From the cell containing the given text, extract its center point as [x, y] coordinate. 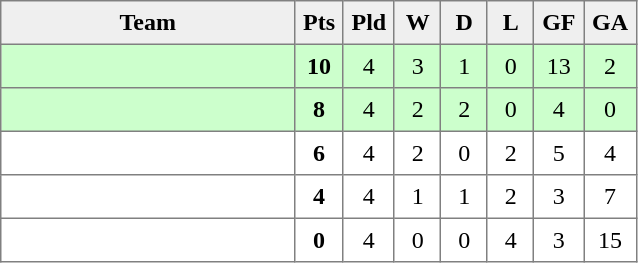
GF [559, 23]
Team [148, 23]
GA [610, 23]
D [464, 23]
L [510, 23]
6 [319, 153]
W [417, 23]
15 [610, 240]
8 [319, 110]
7 [610, 197]
5 [559, 153]
13 [559, 66]
Pts [319, 23]
Pld [368, 23]
10 [319, 66]
